Determine the (x, y) coordinate at the center of the cell enclosing the given text.  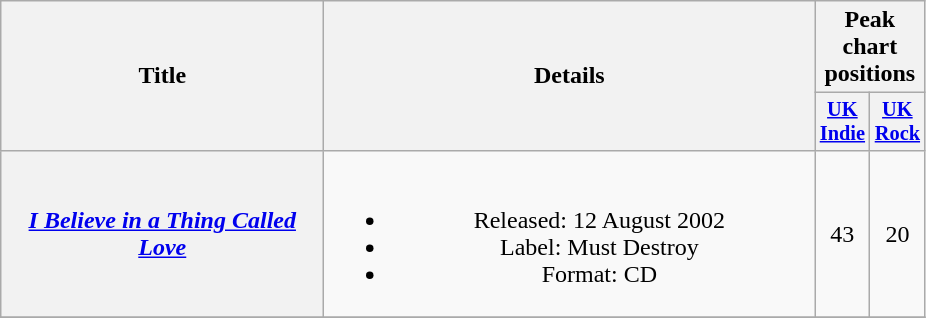
20 (898, 234)
I Believe in a Thing Called Love (162, 234)
Peak chart positions (870, 47)
Released: 12 August 2002Label: Must DestroyFormat: CD (570, 234)
UK Rock (898, 122)
Title (162, 76)
43 (842, 234)
Details (570, 76)
UKIndie (842, 122)
